Pinpoint the cell where the given text exists, returning its [X, Y] midpoint coordinate. 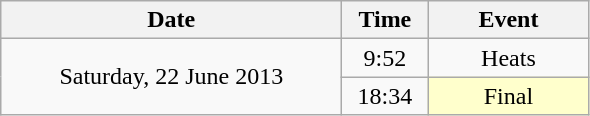
9:52 [385, 58]
Final [508, 96]
Heats [508, 58]
Time [385, 20]
18:34 [385, 96]
Saturday, 22 June 2013 [172, 77]
Event [508, 20]
Date [172, 20]
